Capture the cell that displays the provided text and extract its (x, y) central coordinate. 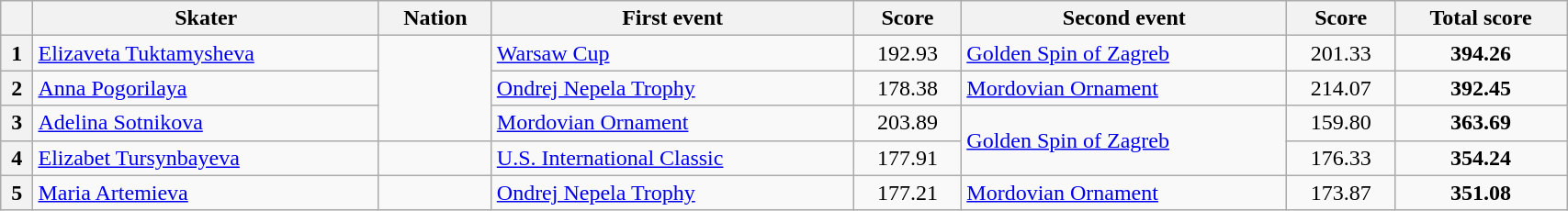
Elizaveta Tuktamysheva (206, 53)
363.69 (1481, 123)
Second event (1124, 18)
First event (672, 18)
214.07 (1341, 88)
392.45 (1481, 88)
351.08 (1481, 193)
Skater (206, 18)
176.33 (1341, 158)
201.33 (1341, 53)
Total score (1481, 18)
3 (17, 123)
5 (17, 193)
354.24 (1481, 158)
Warsaw Cup (672, 53)
Anna Pogorilaya (206, 88)
159.80 (1341, 123)
4 (17, 158)
1 (17, 53)
173.87 (1341, 193)
192.93 (908, 53)
Nation (435, 18)
203.89 (908, 123)
394.26 (1481, 53)
2 (17, 88)
Elizabet Tursynbayeva (206, 158)
177.21 (908, 193)
Adelina Sotnikova (206, 123)
177.91 (908, 158)
U.S. International Classic (672, 158)
178.38 (908, 88)
Maria Artemieva (206, 193)
